Detect which cell encompasses the target text, then output its [X, Y] center coordinate. 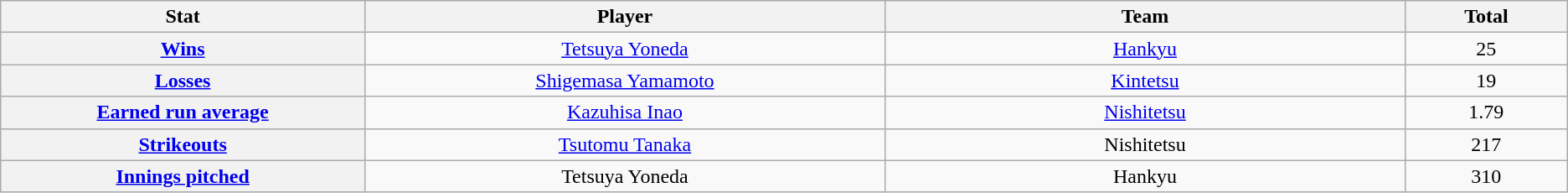
19 [1486, 81]
Team [1144, 17]
25 [1486, 49]
Earned run average [183, 112]
217 [1486, 144]
Innings pitched [183, 176]
1.79 [1486, 112]
Total [1486, 17]
Stat [183, 17]
Kintetsu [1144, 81]
310 [1486, 176]
Shigemasa Yamamoto [625, 81]
Player [625, 17]
Strikeouts [183, 144]
Kazuhisa Inao [625, 112]
Losses [183, 81]
Tsutomu Tanaka [625, 144]
Wins [183, 49]
